Capture the cell that displays the provided text and extract its [X, Y] central coordinate. 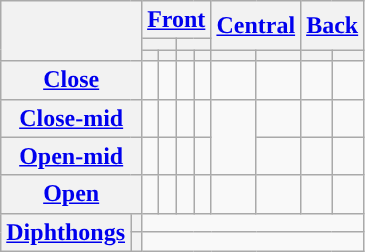
Central [256, 26]
Open [72, 194]
Back [332, 26]
Close [72, 80]
Close-mid [72, 118]
Front [176, 20]
Diphthongs [66, 232]
Open-mid [72, 156]
